Detect which cell encompasses the target text, then output its (X, Y) center coordinate. 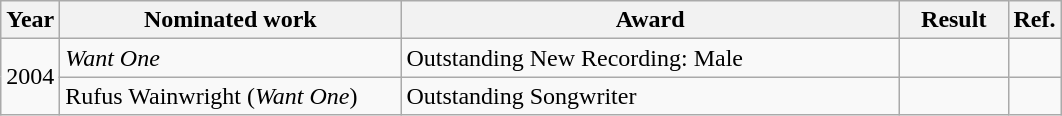
Year (30, 20)
Result (954, 20)
2004 (30, 77)
Outstanding New Recording: Male (650, 58)
Outstanding Songwriter (650, 96)
Want One (230, 58)
Award (650, 20)
Nominated work (230, 20)
Ref. (1034, 20)
Rufus Wainwright (Want One) (230, 96)
